Identify which cell holds the provided text, then report its [x, y] central coordinate. 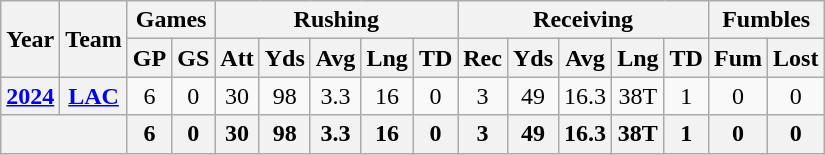
Fumbles [766, 20]
Rec [483, 58]
GP [149, 58]
Fum [738, 58]
2024 [30, 96]
Team [94, 39]
Receiving [584, 20]
Year [30, 39]
LAC [94, 96]
GS [194, 58]
Games [170, 20]
Lost [796, 58]
Att [237, 58]
Rushing [336, 20]
